Find where the given text appears and provide that cell's center as (X, Y) coordinate. 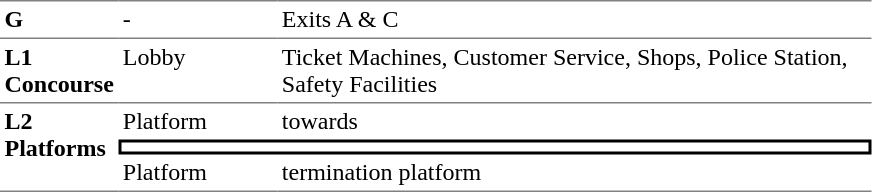
towards (574, 122)
G (59, 19)
Exits A & C (574, 19)
Ticket Machines, Customer Service, Shops, Police Station, Safety Facilities (574, 71)
- (198, 19)
L2Platforms (59, 148)
L1Concourse (59, 71)
Lobby (198, 71)
termination platform (574, 173)
